Output the [X, Y] coordinate of the center of the cell containing the given text.  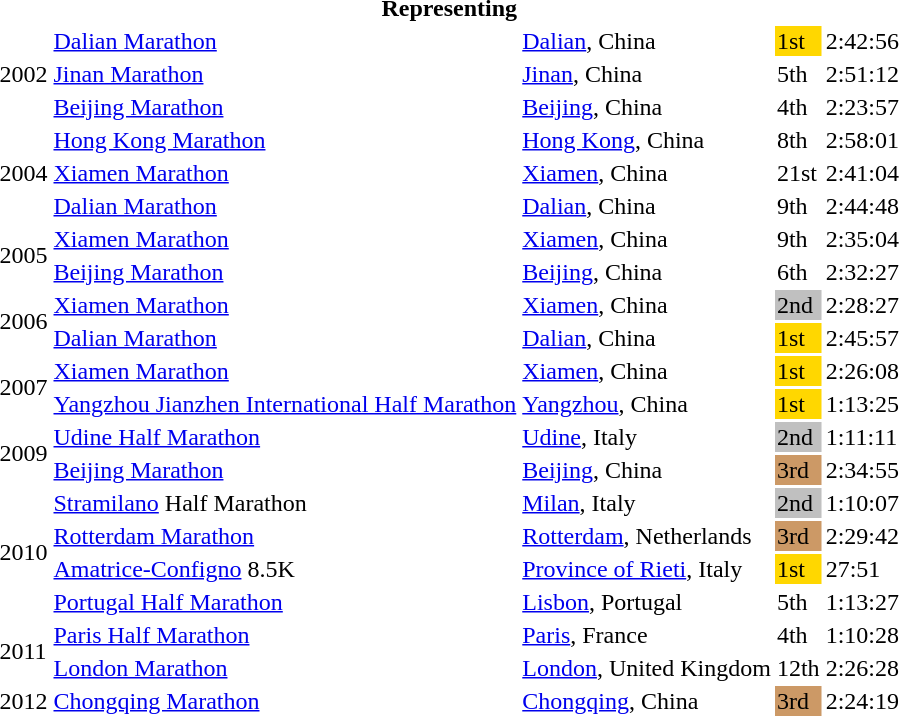
Udine Half Marathon [285, 437]
Udine, Italy [647, 437]
Jinan Marathon [285, 74]
Yangzhou Jianzhen International Half Marathon [285, 404]
Paris Half Marathon [285, 635]
Chongqing Marathon [285, 701]
Rotterdam, Netherlands [647, 536]
London, United Kingdom [647, 668]
Stramilano Half Marathon [285, 503]
London Marathon [285, 668]
Amatrice-Configno 8.5K [285, 569]
Yangzhou, China [647, 404]
6th [798, 272]
21st [798, 173]
Jinan, China [647, 74]
Portugal Half Marathon [285, 602]
Milan, Italy [647, 503]
Hong Kong, China [647, 140]
Rotterdam Marathon [285, 536]
12th [798, 668]
Lisbon, Portugal [647, 602]
Hong Kong Marathon [285, 140]
Paris, France [647, 635]
Chongqing, China [647, 701]
8th [798, 140]
Province of Rieti, Italy [647, 569]
